Find where the given text appears and provide that cell's center as [X, Y] coordinate. 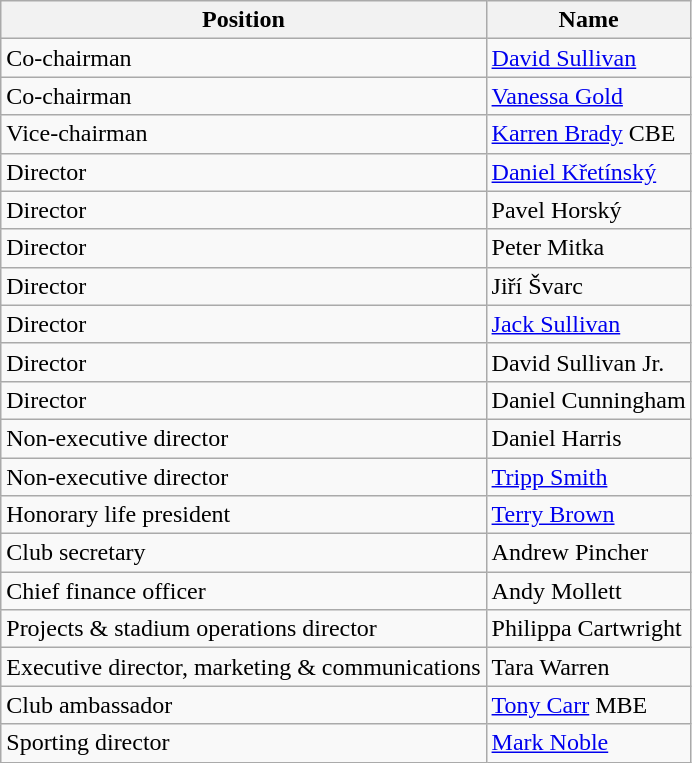
Tripp Smith [588, 477]
Tara Warren [588, 667]
Honorary life president [244, 515]
Pavel Horský [588, 210]
Chief finance officer [244, 591]
Executive director, marketing & communications [244, 667]
Daniel Cunningham [588, 400]
Vanessa Gold [588, 96]
Club ambassador [244, 705]
Terry Brown [588, 515]
David Sullivan Jr. [588, 362]
Daniel Křetínský [588, 172]
Tony Carr MBE [588, 705]
Andrew Pincher [588, 553]
Club secretary [244, 553]
Daniel Harris [588, 438]
Karren Brady CBE [588, 134]
Projects & stadium operations director [244, 629]
Peter Mitka [588, 248]
Mark Noble [588, 743]
Sporting director [244, 743]
Vice-chairman [244, 134]
Jiří Švarc [588, 286]
Name [588, 20]
Andy Mollett [588, 591]
Jack Sullivan [588, 324]
Position [244, 20]
Philippa Cartwright [588, 629]
David Sullivan [588, 58]
